From the cell containing the given text, extract its center point as [x, y] coordinate. 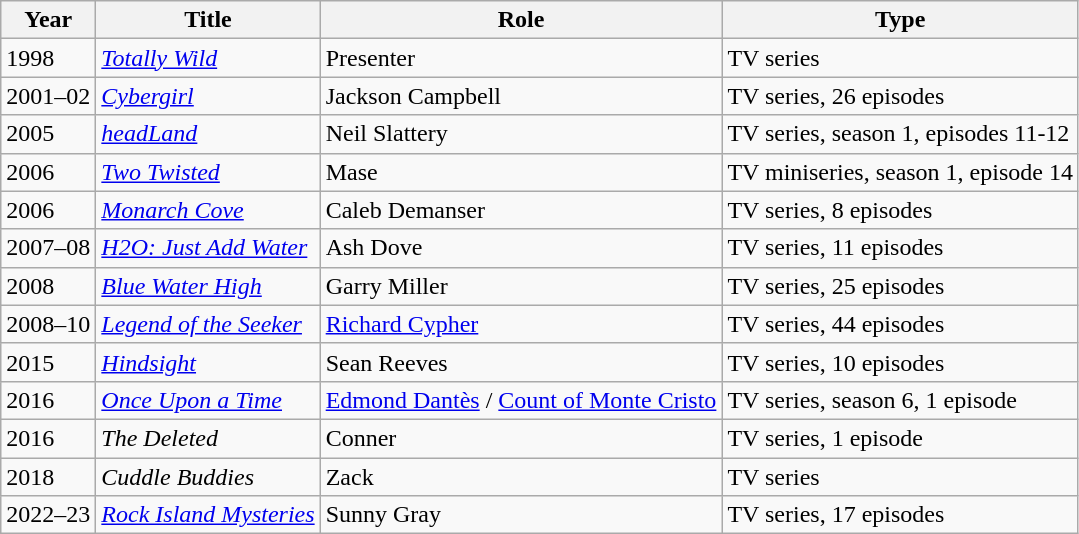
2005 [48, 134]
TV series, 11 episodes [900, 248]
2008–10 [48, 324]
TV series, 17 episodes [900, 515]
TV series, 25 episodes [900, 286]
2022–23 [48, 515]
TV series, 26 episodes [900, 96]
Presenter [521, 58]
Rock Island Mysteries [208, 515]
Cybergirl [208, 96]
TV miniseries, season 1, episode 14 [900, 172]
2008 [48, 286]
2018 [48, 477]
Edmond Dantès / Count of Monte Cristo [521, 400]
2007–08 [48, 248]
2001–02 [48, 96]
Neil Slattery [521, 134]
Monarch Cove [208, 210]
Richard Cypher [521, 324]
Caleb Demanser [521, 210]
Title [208, 20]
Sunny Gray [521, 515]
2015 [48, 362]
TV series, 1 episode [900, 438]
Conner [521, 438]
The Deleted [208, 438]
Jackson Campbell [521, 96]
Sean Reeves [521, 362]
Totally Wild [208, 58]
Blue Water High [208, 286]
TV series, 8 episodes [900, 210]
Legend of the Seeker [208, 324]
TV series, 10 episodes [900, 362]
Zack [521, 477]
Role [521, 20]
headLand [208, 134]
Two Twisted [208, 172]
Year [48, 20]
Mase [521, 172]
Hindsight [208, 362]
Once Upon a Time [208, 400]
TV series, season 6, 1 episode [900, 400]
1998 [48, 58]
TV series, 44 episodes [900, 324]
Type [900, 20]
Garry Miller [521, 286]
Ash Dove [521, 248]
H2O: Just Add Water [208, 248]
Cuddle Buddies [208, 477]
TV series, season 1, episodes 11-12 [900, 134]
